For the text-containing cell, return its midpoint in (x, y) coordinate format. 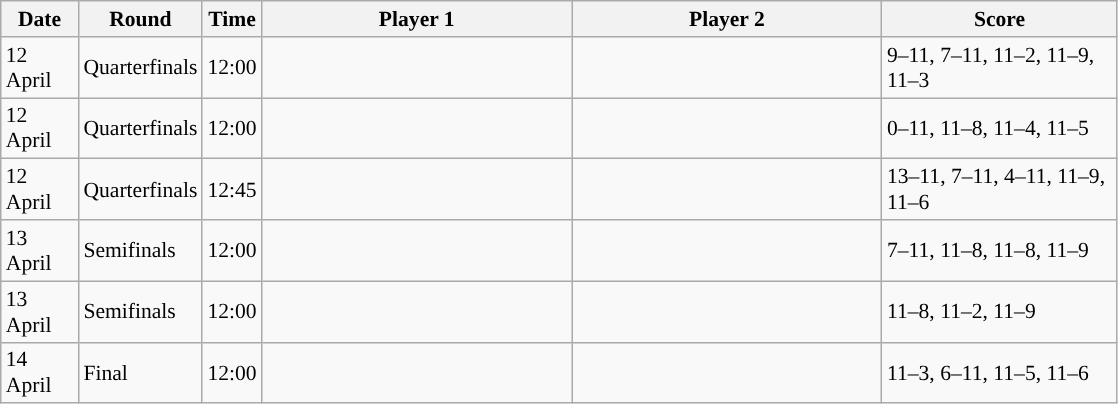
14 April (40, 372)
Time (232, 19)
Date (40, 19)
Final (140, 372)
Player 1 (417, 19)
Round (140, 19)
9–11, 7–11, 11–2, 11–9, 11–3 (1000, 68)
12:45 (232, 190)
11–3, 6–11, 11–5, 11–6 (1000, 372)
0–11, 11–8, 11–4, 11–5 (1000, 128)
Player 2 (727, 19)
Score (1000, 19)
13–11, 7–11, 4–11, 11–9, 11–6 (1000, 190)
11–8, 11–2, 11–9 (1000, 312)
7–11, 11–8, 11–8, 11–9 (1000, 250)
